Locate the cell with the specified text and output its (x, y) center coordinate. 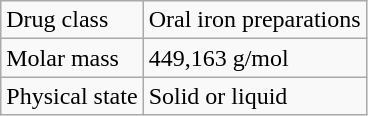
449,163 g/mol (254, 58)
Drug class (72, 20)
Solid or liquid (254, 96)
Physical state (72, 96)
Oral iron preparations (254, 20)
Molar mass (72, 58)
